Return the [x, y] coordinate for the center point of the cell that contains the specified text.  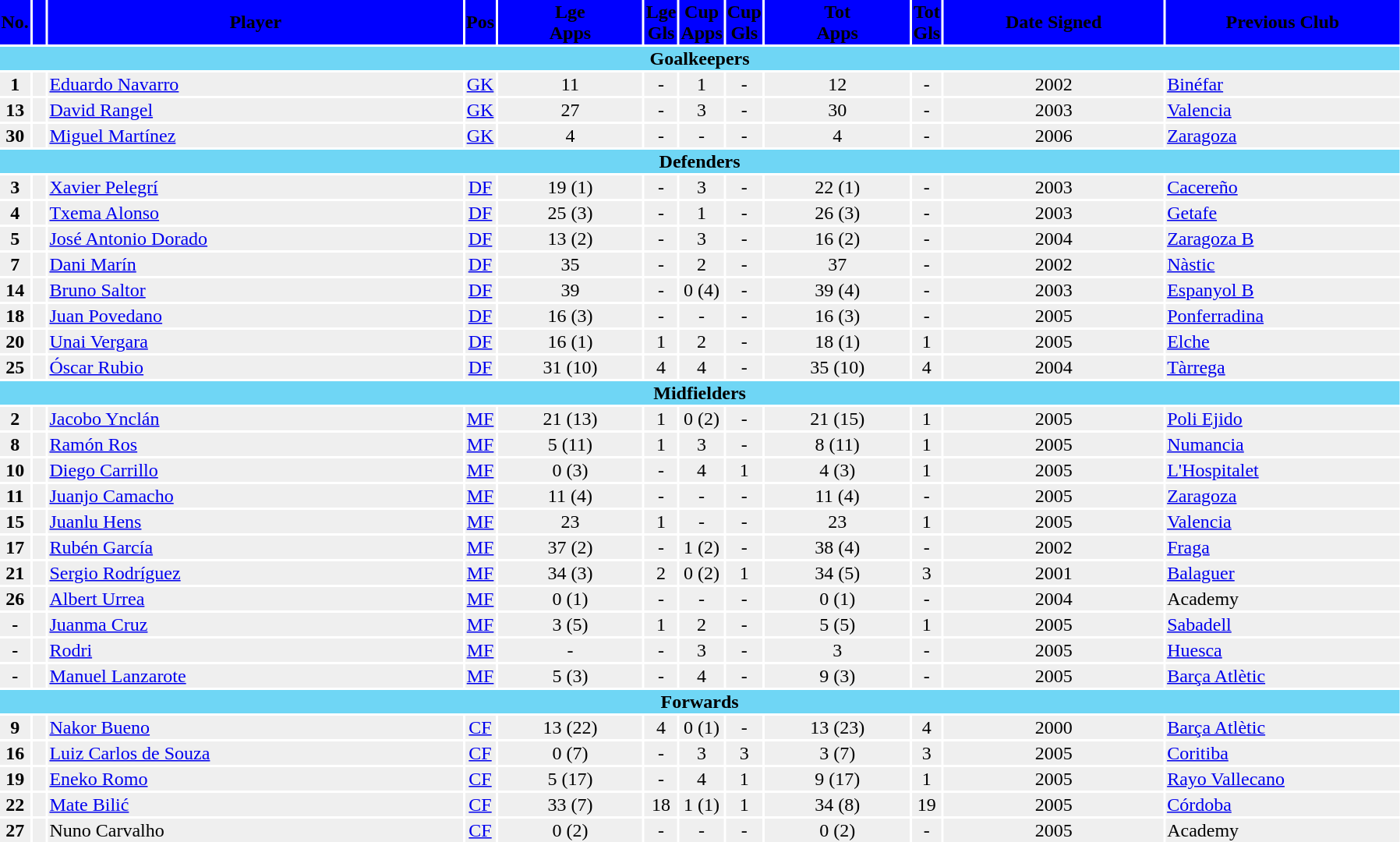
16 [15, 753]
LgeApps [571, 22]
Player [256, 22]
Rodri [256, 650]
Binéfar [1283, 84]
33 (7) [571, 805]
0 (7) [571, 753]
13 (22) [571, 727]
Diego Carrillo [256, 470]
Espanyol B [1283, 290]
39 [571, 290]
Midfielders [700, 393]
Juan Povedano [256, 316]
2000 [1054, 727]
21 [15, 573]
0 (3) [571, 470]
Tàrrega [1283, 367]
35 [571, 264]
Date Signed [1054, 22]
L'Hospitalet [1283, 470]
Sergio Rodríguez [256, 573]
26 (3) [837, 213]
Mate Bilić [256, 805]
1 (2) [702, 547]
David Rangel [256, 110]
35 (10) [837, 367]
No. [15, 22]
25 (3) [571, 213]
Jacobo Ynclán [256, 419]
13 (2) [571, 239]
14 [15, 290]
4 (3) [837, 470]
CupApps [702, 22]
13 (23) [837, 727]
5 (17) [571, 779]
25 [15, 367]
10 [15, 470]
2001 [1054, 573]
Zaragoza B [1283, 239]
Nuno Carvalho [256, 830]
Juanlu Hens [256, 522]
Previous Club [1283, 22]
Miguel Martínez [256, 136]
16 (1) [571, 341]
38 (4) [837, 547]
Ponferradina [1283, 316]
22 [15, 805]
Numancia [1283, 444]
19 (1) [571, 187]
Elche [1283, 341]
3 (5) [571, 624]
20 [15, 341]
Coritiba [1283, 753]
Ramón Ros [256, 444]
17 [15, 547]
15 [15, 522]
13 [15, 110]
34 (5) [837, 573]
CupGls [744, 22]
3 (7) [837, 753]
9 [15, 727]
Unai Vergara [256, 341]
Pos [480, 22]
2006 [1054, 136]
Eduardo Navarro [256, 84]
Luiz Carlos de Souza [256, 753]
Balaguer [1283, 573]
9 (17) [837, 779]
Txema Alonso [256, 213]
Fraga [1283, 547]
21 (13) [571, 419]
Bruno Saltor [256, 290]
Córdoba [1283, 805]
8 (11) [837, 444]
Juanma Cruz [256, 624]
9 (3) [837, 676]
Defenders [700, 161]
12 [837, 84]
16 (2) [837, 239]
5 (11) [571, 444]
7 [15, 264]
Forwards [700, 702]
26 [15, 599]
Getafe [1283, 213]
Nàstic [1283, 264]
Cacereño [1283, 187]
5 (3) [571, 676]
18 (1) [837, 341]
Xavier Pelegrí [256, 187]
37 [837, 264]
1 (1) [702, 805]
5 [15, 239]
Juanjo Camacho [256, 496]
34 (3) [571, 573]
21 (15) [837, 419]
Huesca [1283, 650]
TotApps [837, 22]
LgeGls [661, 22]
Óscar Rubio [256, 367]
Nakor Bueno [256, 727]
Poli Ejido [1283, 419]
Eneko Romo [256, 779]
0 (4) [702, 290]
José Antonio Dorado [256, 239]
Rubén García [256, 547]
22 (1) [837, 187]
34 (8) [837, 805]
5 (5) [837, 624]
37 (2) [571, 547]
TotGls [927, 22]
Sabadell [1283, 624]
Dani Marín [256, 264]
39 (4) [837, 290]
Rayo Vallecano [1283, 779]
8 [15, 444]
Manuel Lanzarote [256, 676]
Goalkeepers [700, 58]
Albert Urrea [256, 599]
31 (10) [571, 367]
